From the cell containing the given text, extract its center point as [x, y] coordinate. 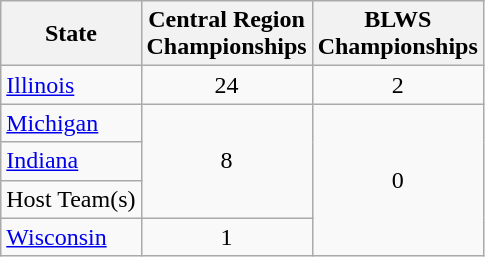
Host Team(s) [71, 199]
Wisconsin [71, 237]
24 [226, 85]
BLWSChampionships [398, 34]
Indiana [71, 161]
State [71, 34]
8 [226, 161]
Illinois [71, 85]
1 [226, 237]
Central RegionChampionships [226, 34]
Michigan [71, 123]
2 [398, 85]
0 [398, 180]
